Identify which cell holds the provided text, then report its [X, Y] central coordinate. 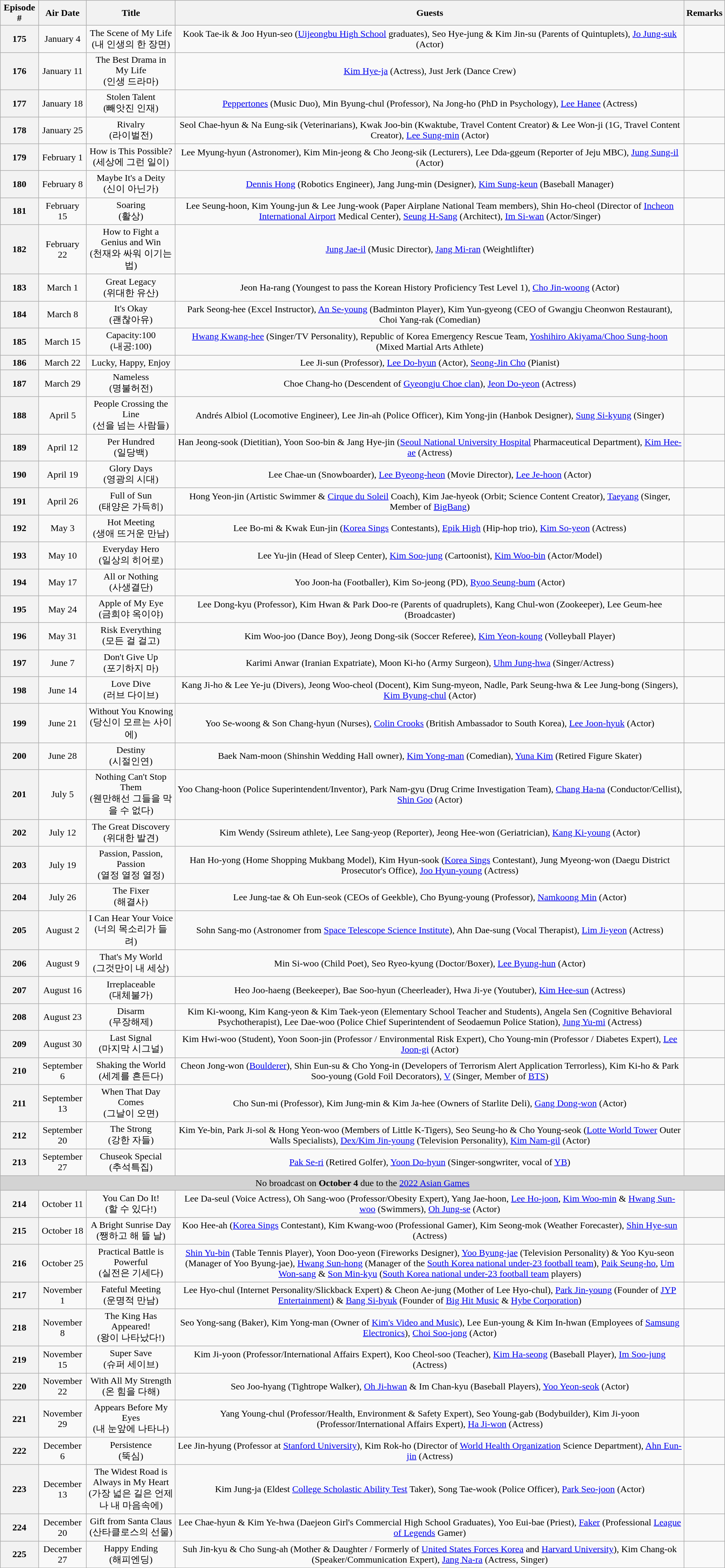
218 [19, 1328]
Kim Hye-ja (Actress), Just Jerk (Dance Crew) [430, 71]
August 2 [62, 930]
Lucky, Happy, Enjoy [131, 362]
193 [19, 555]
215 [19, 1231]
Per Hundred(일당백) [131, 448]
208 [19, 1017]
192 [19, 528]
Shaking the World(세계를 흔든다) [131, 1071]
212 [19, 1135]
Apple of My Eye(금희야 옥이야) [131, 609]
189 [19, 448]
I Can Hear Your Voice(너의 목소리가 들려) [131, 930]
Chuseok Special(추석특집) [131, 1162]
206 [19, 963]
Full of Sun(태양은 가득히) [131, 502]
March 1 [62, 288]
May 31 [62, 636]
207 [19, 990]
November 15 [62, 1360]
202 [19, 833]
217 [19, 1295]
180 [19, 184]
October 18 [62, 1231]
Jung Jae-il (Music Director), Jang Mi-ran (Weightlifter) [430, 249]
Glory Days(영광의 시대) [131, 475]
It's Okay(괜찮아유) [131, 315]
Episode # [19, 13]
No broadcast on October 4 due to the 2022 Asian Games [362, 1183]
Last Signal(마지막 시그널) [131, 1044]
210 [19, 1071]
178 [19, 131]
Without You Knowing(당신이 모르는 사이에) [131, 723]
April 26 [62, 502]
October 11 [62, 1204]
Happy Ending(해피엔딩) [131, 1554]
A Bright Sunrise Day(쨍하고 해 뜰 날) [131, 1231]
November 8 [62, 1328]
182 [19, 249]
196 [19, 636]
Seo Joo-hyang (Tightrope Walker), Oh Ji-hwan & Im Chan-kyu (Baseball Players), Yoo Yeon-seok (Actor) [430, 1387]
179 [19, 157]
The Widest Road is Always in My Heart(가장 넓은 길은 언제나 내 마음속에) [131, 1489]
November 29 [62, 1418]
June 21 [62, 723]
Pak Se-ri (Retired Golfer), Yoon Do-hyun (Singer-songwriter, vocal of YB) [430, 1162]
January 18 [62, 103]
April 5 [62, 415]
The King Has Appeared!(왕이 나타났다!) [131, 1328]
222 [19, 1451]
January 4 [62, 39]
Title [131, 13]
Kim Ji-yoon (Professor/International Affairs Expert), Koo Cheol-soo (Teacher), Kim Ha-seong (Baseball Player), Im Soo-jung (Actress) [430, 1360]
April 19 [62, 475]
220 [19, 1387]
Andrés Albiol (Locomotive Engineer), Lee Jin-ah (Police Officer), Kim Yong-jin (Hanbok Designer), Sung Si-kyung (Singer) [430, 415]
September 6 [62, 1071]
Lee Ji-sun (Professor), Lee Do-hyun (Actor), Seong-Jin Cho (Pianist) [430, 362]
Practical Battle is Powerful(실전은 기세다) [131, 1263]
183 [19, 288]
Sohn Sang-mo (Astronomer from Space Telescope Science Institute), Ahn Dae-sung (Vocal Therapist), Lim Ji-yeon (Actress) [430, 930]
Guests [430, 13]
December 13 [62, 1489]
Capacity:100(내공:100) [131, 342]
September 27 [62, 1162]
198 [19, 690]
Super Save(슈퍼 세이브) [131, 1360]
November 22 [62, 1387]
190 [19, 475]
December 20 [62, 1527]
Hong Yeon-jin (Artistic Swimmer & Cirque du Soleil Coach), Kim Jae-hyeok (Orbit; Science Content Creator), Taeyang (Singer, Member of BigBang) [430, 502]
August 16 [62, 990]
Great Legacy(위대한 유산) [131, 288]
Risk Everything(모든 걸 걸고) [131, 636]
July 26 [62, 897]
Maybe It's a Deity(신이 아닌가) [131, 184]
Lee Chae-un (Snowboarder), Lee Byeong-heon (Movie Director), Lee Je-hoon (Actor) [430, 475]
Irreplaceable(대체불가) [131, 990]
Park Seong-hee (Excel Instructor), An Se-young (Badminton Player), Kim Yun-gyeong (CEO of Gwangju Cheonwon Restaurant), Choi Yang-rak (Comedian) [430, 315]
Kang Ji-ho & Lee Ye-ju (Divers), Jeong Woo-cheol (Docent), Kim Sung-myeon, Nadle, Park Seung-hwa & Lee Jung-bong (Singers), Kim Byung-chul (Actor) [430, 690]
The Great Discovery(위대한 발견) [131, 833]
March 8 [62, 315]
Appears Before My Eyes(내 눈앞에 나타나) [131, 1418]
The Fixer(해결사) [131, 897]
209 [19, 1044]
May 3 [62, 528]
Kim Woo-joo (Dance Boy), Jeong Dong-sik (Soccer Referee), Kim Yeon-koung (Volleyball Player) [430, 636]
Everyday Hero(일상의 히어로) [131, 555]
June 28 [62, 756]
Kook Tae-ik & Joo Hyun-seo (Uijeongbu High School graduates), Seo Hye-jung & Kim Jin-su (Parents of Quintuplets), Jo Jung-suk (Actor) [430, 39]
Kim Wendy (Ssireum athlete), Lee Sang-yeop (Reporter), Jeong Hee-won (Geriatrician), Kang Ki-young (Actor) [430, 833]
Soaring(활상) [131, 211]
200 [19, 756]
Hwang Kwang-hee (Singer/TV Personality), Republic of Korea Emergency Rescue Team, Yoshihiro Akiyama/Choo Sung-hoon (Mixed Martial Arts Athlete) [430, 342]
May 24 [62, 609]
Persistence(뚝심) [131, 1451]
Destiny(시절인연) [131, 756]
The Strong(강한 자들) [131, 1135]
Yoo Se-woong & Son Chang-hyun (Nurses), Colin Crooks (British Ambassador to South Korea), Lee Joon-hyuk (Actor) [430, 723]
197 [19, 663]
Yoo Joon-ha (Footballer), Kim So-jeong (PD), Ryoo Seung-bum (Actor) [430, 582]
Fateful Meeting(운명적 만남) [131, 1295]
June 14 [62, 690]
July 19 [62, 865]
Rivalry(라이벌전) [131, 131]
Nameless(명불허전) [131, 383]
June 7 [62, 663]
Lee Bo-mi & Kwak Eun-jin (Korea Sings Contestants), Epik High (Hip-hop trio), Kim So-yeon (Actress) [430, 528]
Dennis Hong (Robotics Engineer), Jang Jung-min (Designer), Kim Sung-keun (Baseball Manager) [430, 184]
With All My Strength(온 힘을 다해) [131, 1387]
People Crossing the Line(선을 넘는 사람들) [131, 415]
May 17 [62, 582]
195 [19, 609]
April 12 [62, 448]
All or Nothing(사생결단) [131, 582]
Han Jeong-sook (Dietitian), Yoon Soo-bin & Jang Hye-jin (Seoul National University Hospital Pharmaceutical Department), Kim Hee-ae (Actress) [430, 448]
187 [19, 383]
224 [19, 1527]
Baek Nam-moon (Shinshin Wedding Hall owner), Kim Yong-man (Comedian), Yuna Kim (Retired Figure Skater) [430, 756]
219 [19, 1360]
Heo Joo-haeng (Beekeeper), Bae Soo-hyun (Cheerleader), Hwa Ji-ye (Youtuber), Kim Hee-sun (Actress) [430, 990]
You Can Do It!(할 수 있다!) [131, 1204]
Lee Myung-hyun (Astronomer), Kim Min-jeong & Cho Jeong-sik (Lecturers), Lee Dda-ggeum (Reporter of Jeju MBC), Jung Sung-il (Actor) [430, 157]
Min Si-woo (Child Poet), Seo Ryeo-kyung (Doctor/Boxer), Lee Byung-hun (Actor) [430, 963]
211 [19, 1103]
Lee Dong-kyu (Professor), Kim Hwan & Park Doo-re (Parents of quadruplets), Kang Chul-won (Zookeeper), Lee Geum-hee (Broadcaster) [430, 609]
Don't Give Up(포기하지 마) [131, 663]
Koo Hee-ah (Korea Sings Contestant), Kim Kwang-woo (Professional Gamer), Kim Seong-mok (Weather Forecaster), Shin Hye-sun (Actress) [430, 1231]
185 [19, 342]
January 25 [62, 131]
December 27 [62, 1554]
October 25 [62, 1263]
216 [19, 1263]
213 [19, 1162]
December 6 [62, 1451]
September 13 [62, 1103]
Hot Meeting(생애 뜨거운 만남) [131, 528]
Lee Jung-tae & Oh Eun-seok (CEOs of Geekble), Cho Byung-young (Professor), Namkoong Min (Actor) [430, 897]
Stolen Talent(빼앗진 인재) [131, 103]
181 [19, 211]
221 [19, 1418]
February 8 [62, 184]
September 20 [62, 1135]
That's My World(그것만이 내 세상) [131, 963]
203 [19, 865]
Jeon Ha-rang (Youngest to pass the Korean History Proficiency Test Level 1), Cho Jin-woong (Actor) [430, 288]
When That Day Comes(그날이 오면) [131, 1103]
191 [19, 502]
February 1 [62, 157]
Choe Chang-ho (Descendent of Gyeongju Choe clan), Jeon Do-yeon (Actress) [430, 383]
The Scene of My Life(내 인생의 한 장면) [131, 39]
214 [19, 1204]
August 30 [62, 1044]
201 [19, 794]
Yoo Chang-hoon (Police Superintendent/Inventor), Park Nam-gyu (Drug Crime Investigation Team), Chang Ha-na (Conductor/Cellist), Shin Goo (Actor) [430, 794]
August 9 [62, 963]
March 22 [62, 362]
Gift from Santa Claus(산타클로스의 선물) [131, 1527]
205 [19, 930]
204 [19, 897]
225 [19, 1554]
February 22 [62, 249]
March 29 [62, 383]
Disarm(무장해제) [131, 1017]
Kim Jung-ja (Eldest College Scholastic Ability Test Taker), Song Tae-wook (Police Officer), Park Seo-joon (Actor) [430, 1489]
176 [19, 71]
Lee Jin-hyung (Professor at Stanford University), Kim Rok-ho (Director of World Health Organization Science Department), Ahn Eun-jin (Actress) [430, 1451]
188 [19, 415]
Lee Chae-hyun & Kim Ye-hwa (Daejeon Girl's Commercial High School Graduates), Yoo Eui-bae (Priest), Faker (Professional League of Legends Gamer) [430, 1527]
July 5 [62, 794]
November 1 [62, 1295]
Kim Hwi-woo (Student), Yoon Soon-jin (Professor / Environmental Risk Expert), Cho Young-min (Professor / Diabetes Expert), Lee Joon-gi (Actor) [430, 1044]
194 [19, 582]
Karimi Anwar (Iranian Expatriate), Moon Ki-ho (Army Surgeon), Uhm Jung-hwa (Singer/Actress) [430, 663]
The Best Drama in My Life(인생 드라마) [131, 71]
How is This Possible?(세상에 그런 일이) [131, 157]
Passion, Passion, Passion(열정 열정 열정) [131, 865]
Peppertones (Music Duo), Min Byung-chul (Professor), Na Jong-ho (PhD in Psychology), Lee Hanee (Actress) [430, 103]
February 15 [62, 211]
Cho Sun-mi (Professor), Kim Jung-min & Kim Ja-hee (Owners of Starlite Deli), Gang Dong-won (Actor) [430, 1103]
Nothing Can't Stop Them(웬만해선 그들을 막을 수 없다) [131, 794]
186 [19, 362]
Air Date [62, 13]
184 [19, 315]
177 [19, 103]
August 23 [62, 1017]
Love Dive(러브 다이브) [131, 690]
Remarks [704, 13]
January 11 [62, 71]
March 15 [62, 342]
223 [19, 1489]
199 [19, 723]
How to Fight a Genius and Win(천재와 싸워 이기는 법) [131, 249]
Lee Yu-jin (Head of Sleep Center), Kim Soo-jung (Cartoonist), Kim Woo-bin (Actor/Model) [430, 555]
May 10 [62, 555]
175 [19, 39]
July 12 [62, 833]
